Locate the cell with the specified text and output its [x, y] center coordinate. 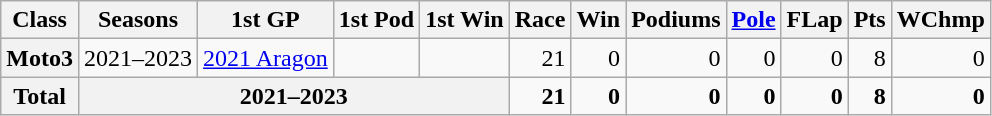
Seasons [138, 20]
Race [540, 20]
1st GP [266, 20]
WChmp [940, 20]
Podiums [676, 20]
Class [40, 20]
Pole [754, 20]
Total [40, 96]
2021 Aragon [266, 58]
1st Pod [376, 20]
Pts [870, 20]
Win [598, 20]
1st Win [465, 20]
Moto3 [40, 58]
FLap [814, 20]
